Determine the (x, y) coordinate at the center of the cell enclosing the given text.  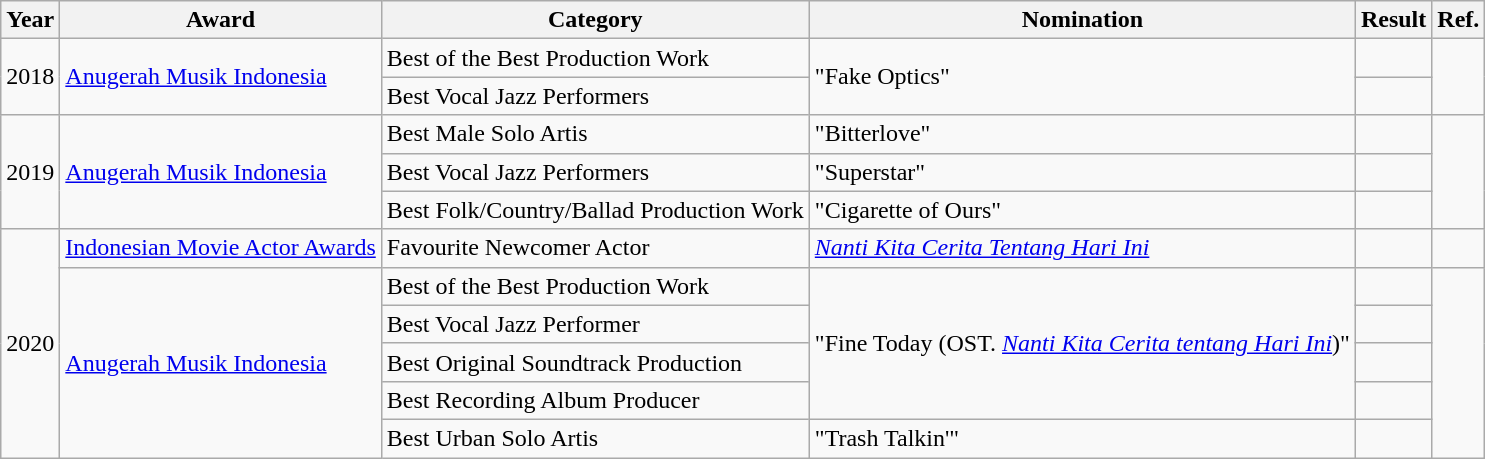
Ref. (1458, 20)
Nanti Kita Cerita Tentang Hari Ini (1082, 248)
Award (220, 20)
Favourite Newcomer Actor (595, 248)
"Superstar" (1082, 172)
Best Original Soundtrack Production (595, 362)
"Fake Optics" (1082, 77)
Year (30, 20)
2019 (30, 172)
Best Recording Album Producer (595, 400)
Best Urban Solo Artis (595, 438)
2018 (30, 77)
Best Vocal Jazz Performer (595, 324)
Indonesian Movie Actor Awards (220, 248)
"Bitterlove" (1082, 134)
Result (1393, 20)
Best Male Solo Artis (595, 134)
"Fine Today (OST. Nanti Kita Cerita tentang Hari Ini)" (1082, 343)
"Trash Talkin'" (1082, 438)
2020 (30, 343)
Nomination (1082, 20)
Category (595, 20)
"Cigarette of Ours" (1082, 210)
Best Folk/Country/Ballad Production Work (595, 210)
